Identify which cell holds the provided text, then report its (x, y) central coordinate. 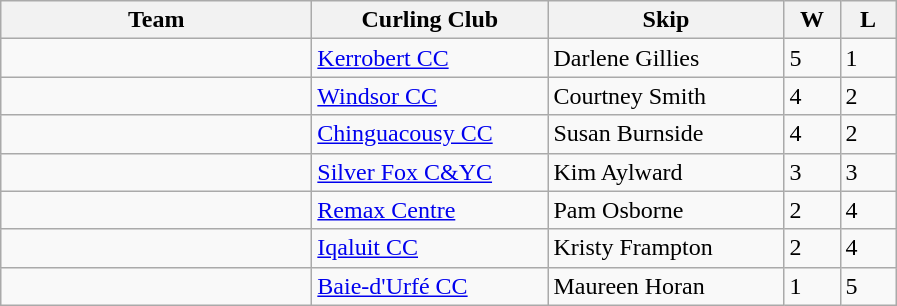
Windsor CC (430, 96)
Kristy Frampton (666, 248)
Pam Osborne (666, 210)
Remax Centre (430, 210)
Susan Burnside (666, 134)
Baie-d'Urfé CC (430, 286)
Kerrobert CC (430, 58)
Curling Club (430, 20)
Silver Fox C&YC (430, 172)
Iqaluit CC (430, 248)
Courtney Smith (666, 96)
L (868, 20)
Maureen Horan (666, 286)
Darlene Gillies (666, 58)
Kim Aylward (666, 172)
Chinguacousy CC (430, 134)
Skip (666, 20)
Team (156, 20)
W (812, 20)
